Search for the cell housing the specified text and yield its [x, y] center coordinate. 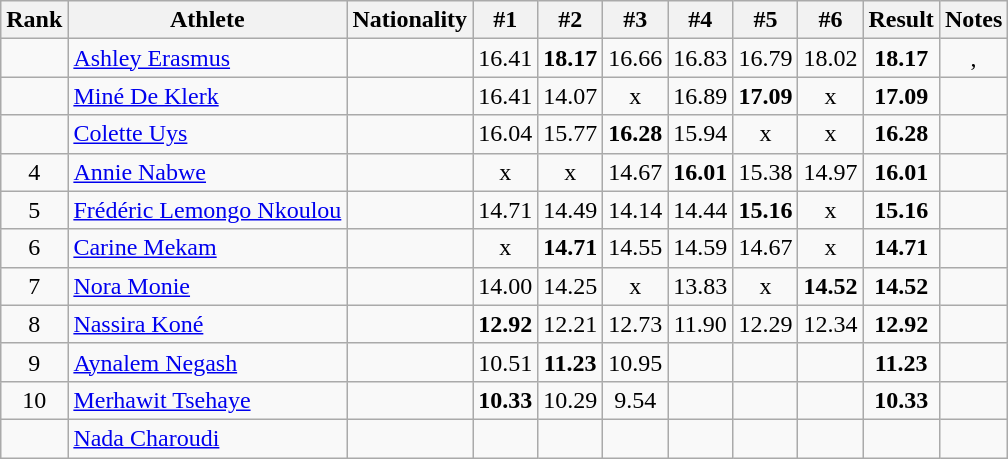
Nassira Koné [208, 324]
8 [34, 324]
Merhawit Tsehaye [208, 400]
Result [901, 20]
14.44 [700, 210]
Nada Charoudi [208, 438]
#6 [830, 20]
16.04 [506, 134]
15.38 [766, 172]
16.79 [766, 58]
Miné De Klerk [208, 96]
10.29 [570, 400]
14.49 [570, 210]
16.89 [700, 96]
10.51 [506, 362]
Rank [34, 20]
14.97 [830, 172]
, [973, 58]
14.59 [700, 248]
16.83 [700, 58]
Carine Mekam [208, 248]
#2 [570, 20]
Notes [973, 20]
Aynalem Negash [208, 362]
18.02 [830, 58]
12.73 [636, 324]
7 [34, 286]
#1 [506, 20]
14.07 [570, 96]
5 [34, 210]
10 [34, 400]
Frédéric Lemongo Nkoulou [208, 210]
Athlete [208, 20]
Annie Nabwe [208, 172]
9 [34, 362]
14.00 [506, 286]
14.14 [636, 210]
14.55 [636, 248]
10.95 [636, 362]
Ashley Erasmus [208, 58]
15.94 [700, 134]
14.25 [570, 286]
12.21 [570, 324]
Colette Uys [208, 134]
#3 [636, 20]
Nora Monie [208, 286]
12.29 [766, 324]
15.77 [570, 134]
6 [34, 248]
9.54 [636, 400]
16.66 [636, 58]
12.34 [830, 324]
4 [34, 172]
#4 [700, 20]
13.83 [700, 286]
11.90 [700, 324]
Nationality [410, 20]
#5 [766, 20]
